Capture the cell that displays the provided text and extract its (x, y) central coordinate. 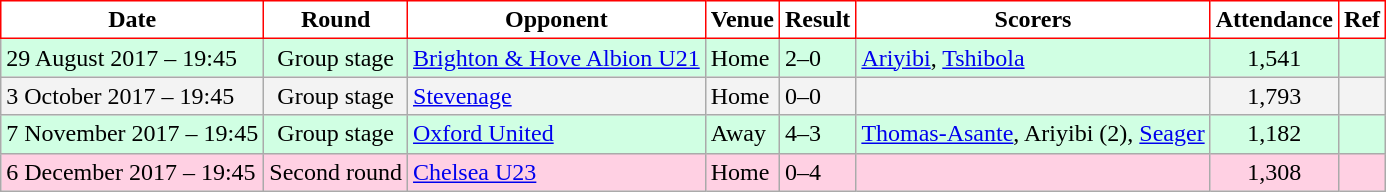
29 August 2017 – 19:45 (132, 58)
Result (817, 20)
3 October 2017 – 19:45 (132, 96)
2–0 (817, 58)
Brighton & Hove Albion U21 (557, 58)
7 November 2017 – 19:45 (132, 134)
Chelsea U23 (557, 172)
6 December 2017 – 19:45 (132, 172)
1,793 (1274, 96)
1,308 (1274, 172)
Venue (742, 20)
Second round (336, 172)
Oxford United (557, 134)
Stevenage (557, 96)
Attendance (1274, 20)
1,182 (1274, 134)
1,541 (1274, 58)
Date (132, 20)
0–4 (817, 172)
Thomas-Asante, Ariyibi (2), Seager (1033, 134)
Scorers (1033, 20)
4–3 (817, 134)
Ref (1362, 20)
Ariyibi, Tshibola (1033, 58)
0–0 (817, 96)
Round (336, 20)
Away (742, 134)
Opponent (557, 20)
